Detect which cell encompasses the target text, then output its (X, Y) center coordinate. 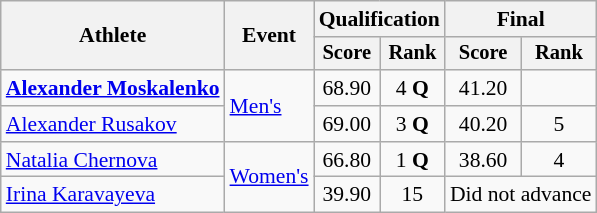
39.90 (347, 195)
3 Q (412, 124)
Irina Karavayeva (113, 195)
Alexander Rusakov (113, 124)
15 (412, 195)
Women's (270, 178)
Final (521, 19)
40.20 (484, 124)
Did not advance (521, 195)
66.80 (347, 160)
Men's (270, 106)
68.90 (347, 88)
5 (558, 124)
Athlete (113, 36)
Alexander Moskalenko (113, 88)
4 (558, 160)
41.20 (484, 88)
69.00 (347, 124)
Qualification (380, 19)
1 Q (412, 160)
38.60 (484, 160)
4 Q (412, 88)
Event (270, 36)
Natalia Chernova (113, 160)
